Determine the (X, Y) coordinate at the center of the cell enclosing the given text.  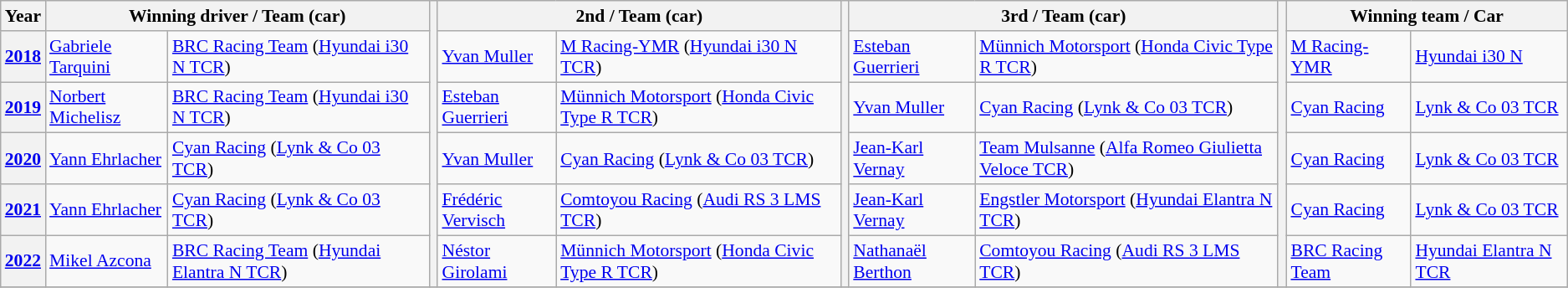
Year (23, 16)
Mikel Azcona (107, 261)
2021 (23, 209)
Nathanaël Berthon (912, 261)
2020 (23, 159)
Norbert Michelisz (107, 107)
M Racing-YMR (1348, 57)
BRC Racing Team (Hyundai Elantra N TCR) (299, 261)
Team Mulsanne (Alfa Romeo Giulietta Veloce TCR) (1126, 159)
Engstler Motorsport (Hyundai Elantra N TCR) (1126, 209)
3rd / Team (car) (1064, 16)
2nd / Team (car) (639, 16)
2019 (23, 107)
2022 (23, 261)
Winning team / Car (1427, 16)
BRC Racing Team (1348, 261)
Gabriele Tarquini (107, 57)
Néstor Girolami (497, 261)
Hyundai i30 N (1489, 57)
Winning driver / Team (car) (237, 16)
Frédéric Vervisch (497, 209)
Hyundai Elantra N TCR (1489, 261)
M Racing-YMR (Hyundai i30 N TCR) (698, 57)
2018 (23, 57)
